Locate the cell with the specified text and output its [X, Y] center coordinate. 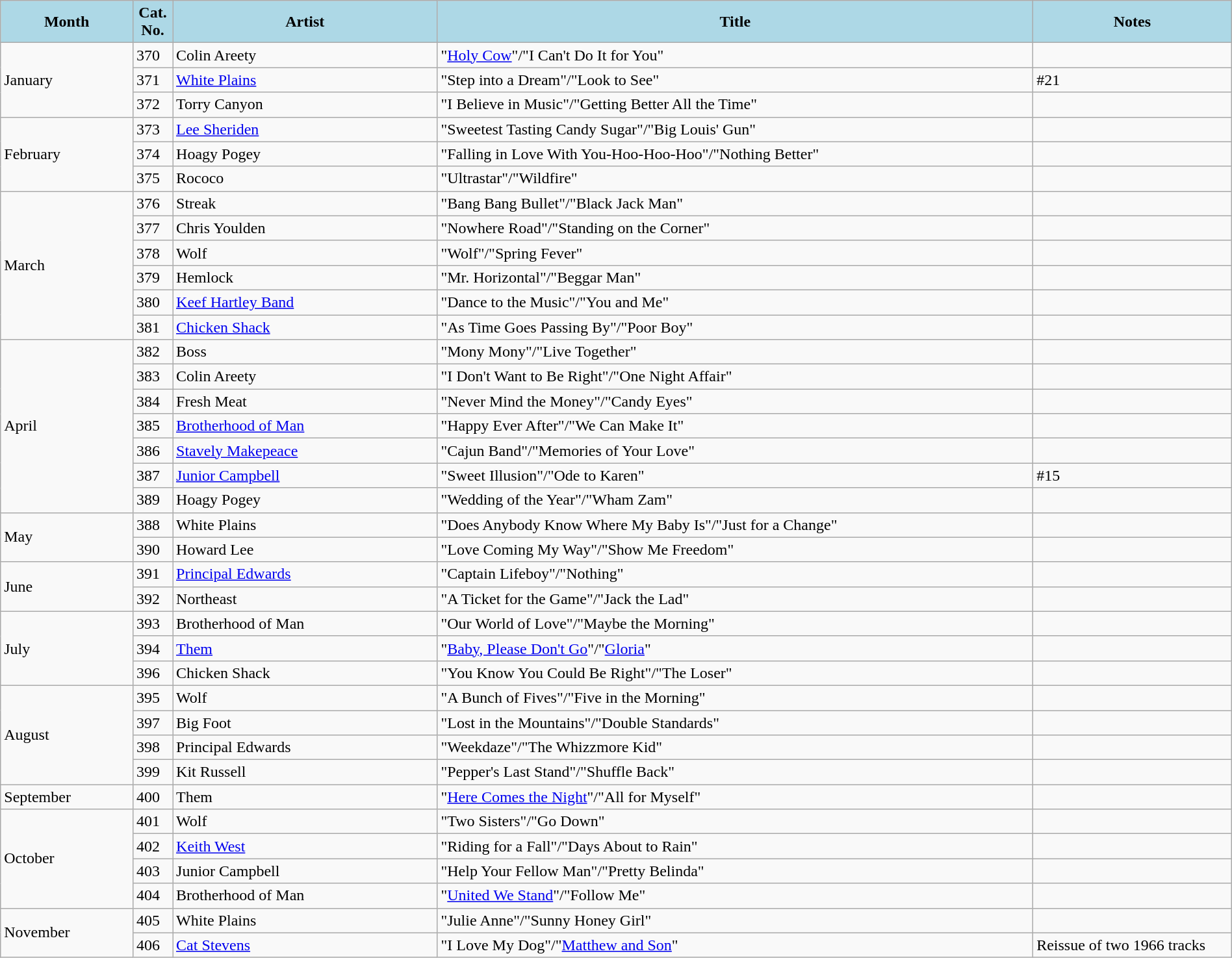
Artist [305, 22]
Keith West [305, 846]
Cat.No. [152, 22]
June [67, 586]
"Wedding of the Year"/"Wham Zam" [736, 500]
Streak [305, 203]
"Happy Ever After"/"We Can Make It" [736, 426]
397 [152, 723]
Torry Canyon [305, 105]
405 [152, 920]
Hemlock [305, 277]
Fresh Meat [305, 401]
August [67, 735]
January [67, 80]
"Two Sisters"/"Go Down" [736, 822]
398 [152, 748]
384 [152, 401]
"Here Comes the Night"/"All for Myself" [736, 797]
399 [152, 772]
"A Ticket for the Game"/"Jack the Lad" [736, 599]
"Sweet Illusion"/"Ode to Karen" [736, 475]
"Does Anybody Know Where My Baby Is"/"Just for a Change" [736, 525]
"Sweetest Tasting Candy Sugar"/"Big Louis' Gun" [736, 129]
379 [152, 277]
"I Believe in Music"/"Getting Better All the Time" [736, 105]
Kit Russell [305, 772]
392 [152, 599]
"Ultrastar"/"Wildfire" [736, 179]
Rococo [305, 179]
"Julie Anne"/"Sunny Honey Girl" [736, 920]
373 [152, 129]
March [67, 265]
"Step into a Dream"/"Look to See" [736, 80]
Howard Lee [305, 549]
"Nowhere Road"/"Standing on the Corner" [736, 228]
395 [152, 698]
#21 [1133, 80]
"Weekdaze"/"The Whizzmore Kid" [736, 748]
Title [736, 22]
389 [152, 500]
"Our World of Love"/"Maybe the Morning" [736, 624]
October [67, 859]
396 [152, 673]
Lee Sheriden [305, 129]
377 [152, 228]
"You Know You Could Be Right"/"The Loser" [736, 673]
378 [152, 253]
370 [152, 55]
380 [152, 302]
Boss [305, 352]
404 [152, 896]
387 [152, 475]
402 [152, 846]
Cat Stevens [305, 945]
"As Time Goes Passing By"/"Poor Boy" [736, 327]
Keef Hartley Band [305, 302]
"Dance to the Music"/"You and Me" [736, 302]
"United We Stand"/"Follow Me" [736, 896]
"Cajun Band"/"Memories of Your Love" [736, 451]
November [67, 933]
#15 [1133, 475]
Big Foot [305, 723]
Chris Youlden [305, 228]
Reissue of two 1966 tracks [1133, 945]
"Love Coming My Way"/"Show Me Freedom" [736, 549]
May [67, 537]
385 [152, 426]
"I Love My Dog"/"Matthew and Son" [736, 945]
"Captain Lifeboy"/"Nothing" [736, 574]
371 [152, 80]
381 [152, 327]
391 [152, 574]
"Falling in Love With You-Hoo-Hoo-Hoo"/"Nothing Better" [736, 154]
September [67, 797]
393 [152, 624]
401 [152, 822]
386 [152, 451]
406 [152, 945]
"Baby, Please Don't Go"/"Gloria" [736, 648]
403 [152, 871]
374 [152, 154]
Northeast [305, 599]
"Mony Mony"/"Live Together" [736, 352]
"Bang Bang Bullet"/"Black Jack Man" [736, 203]
Notes [1133, 22]
"Never Mind the Money"/"Candy Eyes" [736, 401]
Month [67, 22]
"Pepper's Last Stand"/"Shuffle Back" [736, 772]
July [67, 648]
"Wolf"/"Spring Fever" [736, 253]
"Riding for a Fall"/"Days About to Rain" [736, 846]
"Holy Cow"/"I Can't Do It for You" [736, 55]
April [67, 426]
"Mr. Horizontal"/"Beggar Man" [736, 277]
"Lost in the Mountains"/"Double Standards" [736, 723]
394 [152, 648]
February [67, 154]
"Help Your Fellow Man"/"Pretty Belinda" [736, 871]
382 [152, 352]
400 [152, 797]
372 [152, 105]
390 [152, 549]
"A Bunch of Fives"/"Five in the Morning" [736, 698]
383 [152, 377]
376 [152, 203]
375 [152, 179]
"I Don't Want to Be Right"/"One Night Affair" [736, 377]
Stavely Makepeace [305, 451]
388 [152, 525]
